Determine the [x, y] coordinate at the center of the cell enclosing the given text.  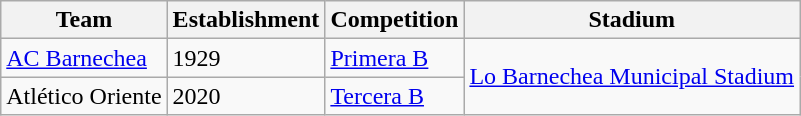
Stadium [632, 20]
Tercera B [394, 96]
Team [84, 20]
Primera B [394, 58]
Lo Barnechea Municipal Stadium [632, 77]
AC Barnechea [84, 58]
Atlético Oriente [84, 96]
Establishment [246, 20]
1929 [246, 58]
2020 [246, 96]
Competition [394, 20]
